Capture the cell that displays the provided text and extract its (x, y) central coordinate. 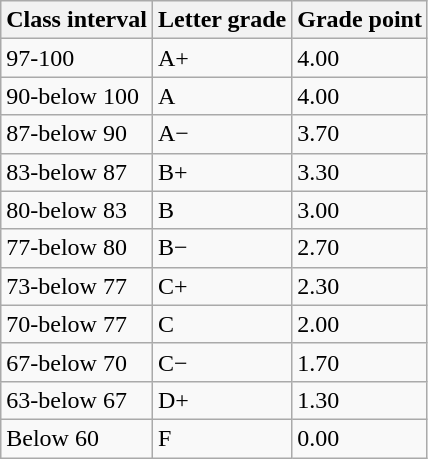
F (222, 438)
B− (222, 248)
3.30 (360, 172)
D+ (222, 400)
2.00 (360, 324)
Letter grade (222, 20)
90-below 100 (77, 96)
0.00 (360, 438)
70-below 77 (77, 324)
B (222, 210)
2.70 (360, 248)
83-below 87 (77, 172)
97-100 (77, 58)
3.70 (360, 134)
A+ (222, 58)
B+ (222, 172)
Class interval (77, 20)
80-below 83 (77, 210)
Grade point (360, 20)
1.30 (360, 400)
87-below 90 (77, 134)
C+ (222, 286)
67-below 70 (77, 362)
C− (222, 362)
C (222, 324)
Below 60 (77, 438)
A (222, 96)
63-below 67 (77, 400)
73-below 77 (77, 286)
3.00 (360, 210)
1.70 (360, 362)
77-below 80 (77, 248)
2.30 (360, 286)
A− (222, 134)
